Output the [X, Y] coordinate of the center of the cell containing the given text.  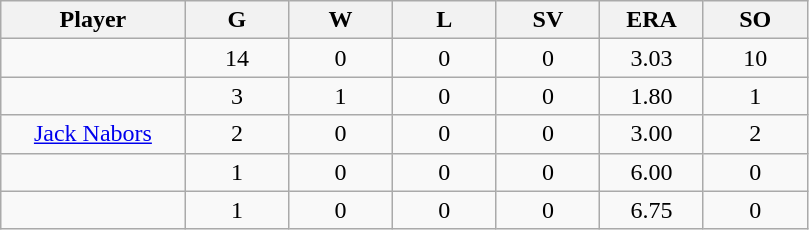
W [341, 20]
6.75 [652, 210]
10 [755, 58]
ERA [652, 20]
Player [93, 20]
SO [755, 20]
L [444, 20]
Jack Nabors [93, 134]
6.00 [652, 172]
SV [548, 20]
3.00 [652, 134]
14 [237, 58]
G [237, 20]
1.80 [652, 96]
3 [237, 96]
3.03 [652, 58]
